Scan for the cell matching the given text and deliver its (X, Y) coordinate at center. 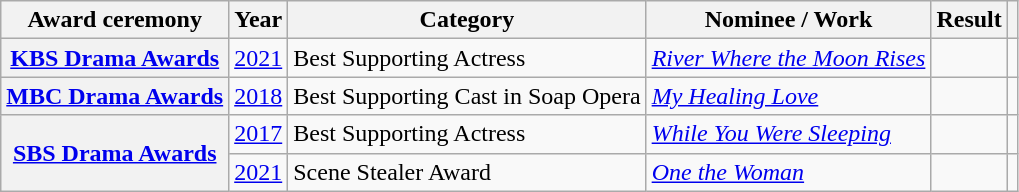
River Where the Moon Rises (788, 58)
SBS Drama Awards (115, 153)
Award ceremony (115, 20)
MBC Drama Awards (115, 96)
Category (467, 20)
Nominee / Work (788, 20)
One the Woman (788, 172)
2018 (258, 96)
Result (969, 20)
Year (258, 20)
While You Were Sleeping (788, 134)
2017 (258, 134)
My Healing Love (788, 96)
KBS Drama Awards (115, 58)
Scene Stealer Award (467, 172)
Best Supporting Cast in Soap Opera (467, 96)
